Find where the given text appears and provide that cell's center as [x, y] coordinate. 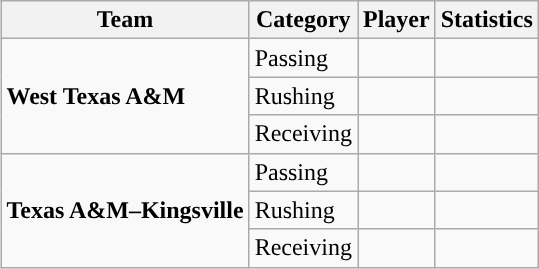
Category [303, 20]
West Texas A&M [125, 96]
Player [397, 20]
Team [125, 20]
Statistics [486, 20]
Texas A&M–Kingsville [125, 210]
